From the cell containing the given text, extract its center point as (X, Y) coordinate. 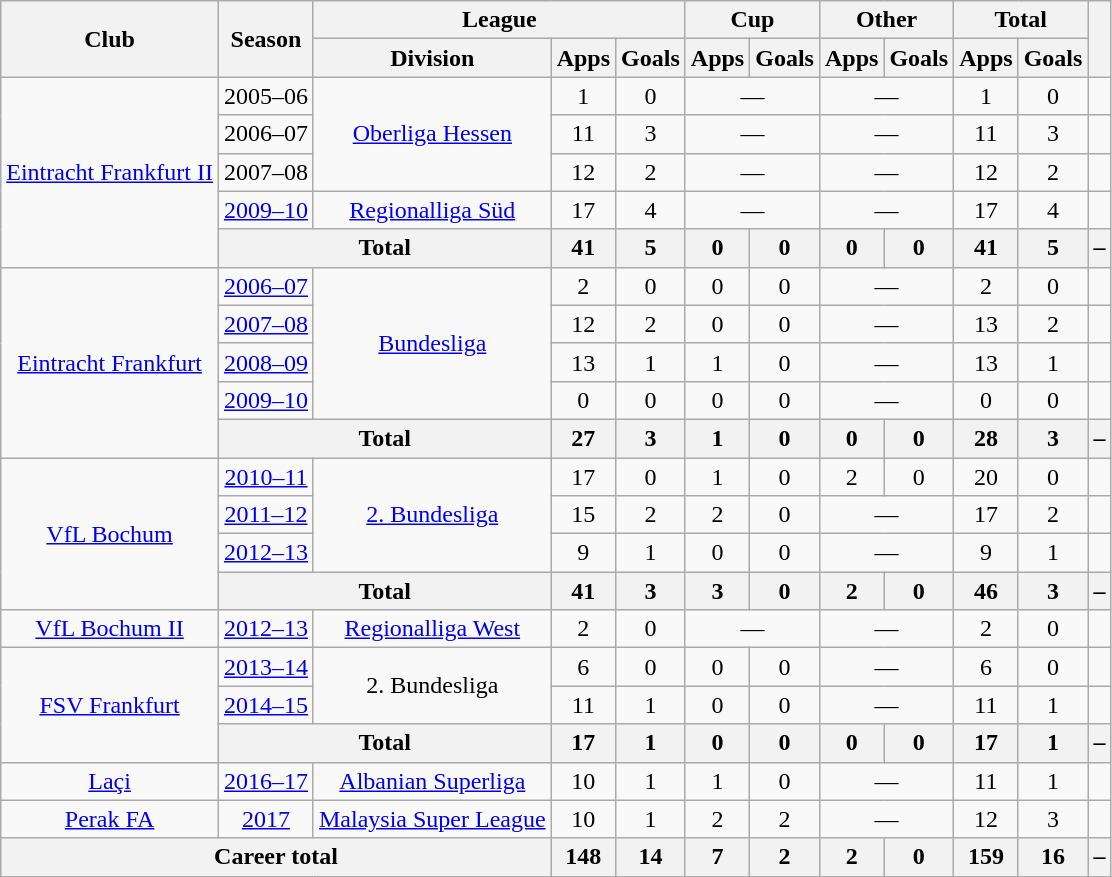
2014–15 (266, 705)
Season (266, 39)
Eintracht Frankfurt II (110, 172)
2013–14 (266, 667)
Regionalliga West (432, 629)
FSV Frankfurt (110, 705)
League (499, 20)
Albanian Superliga (432, 781)
VfL Bochum II (110, 629)
46 (986, 591)
Other (886, 20)
Regionalliga Süd (432, 210)
2008–09 (266, 362)
VfL Bochum (110, 534)
28 (986, 438)
2017 (266, 819)
16 (1053, 857)
7 (717, 857)
2016–17 (266, 781)
Club (110, 39)
2010–11 (266, 477)
Eintracht Frankfurt (110, 362)
159 (986, 857)
15 (583, 515)
Bundesliga (432, 343)
2005–06 (266, 96)
Malaysia Super League (432, 819)
Oberliga Hessen (432, 134)
20 (986, 477)
Cup (752, 20)
Perak FA (110, 819)
14 (651, 857)
2011–12 (266, 515)
Career total (276, 857)
Division (432, 58)
27 (583, 438)
Laçi (110, 781)
148 (583, 857)
